Find where the given text appears and provide that cell's center as (x, y) coordinate. 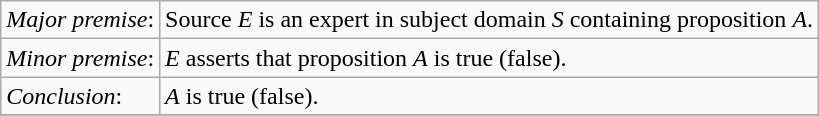
Minor premise: (80, 58)
Source E is an expert in subject domain S containing proposition A. (490, 20)
A is true (false). (490, 96)
Conclusion: (80, 96)
E asserts that proposition A is true (false). (490, 58)
Major premise: (80, 20)
